Determine the (X, Y) coordinate at the center of the cell enclosing the given text.  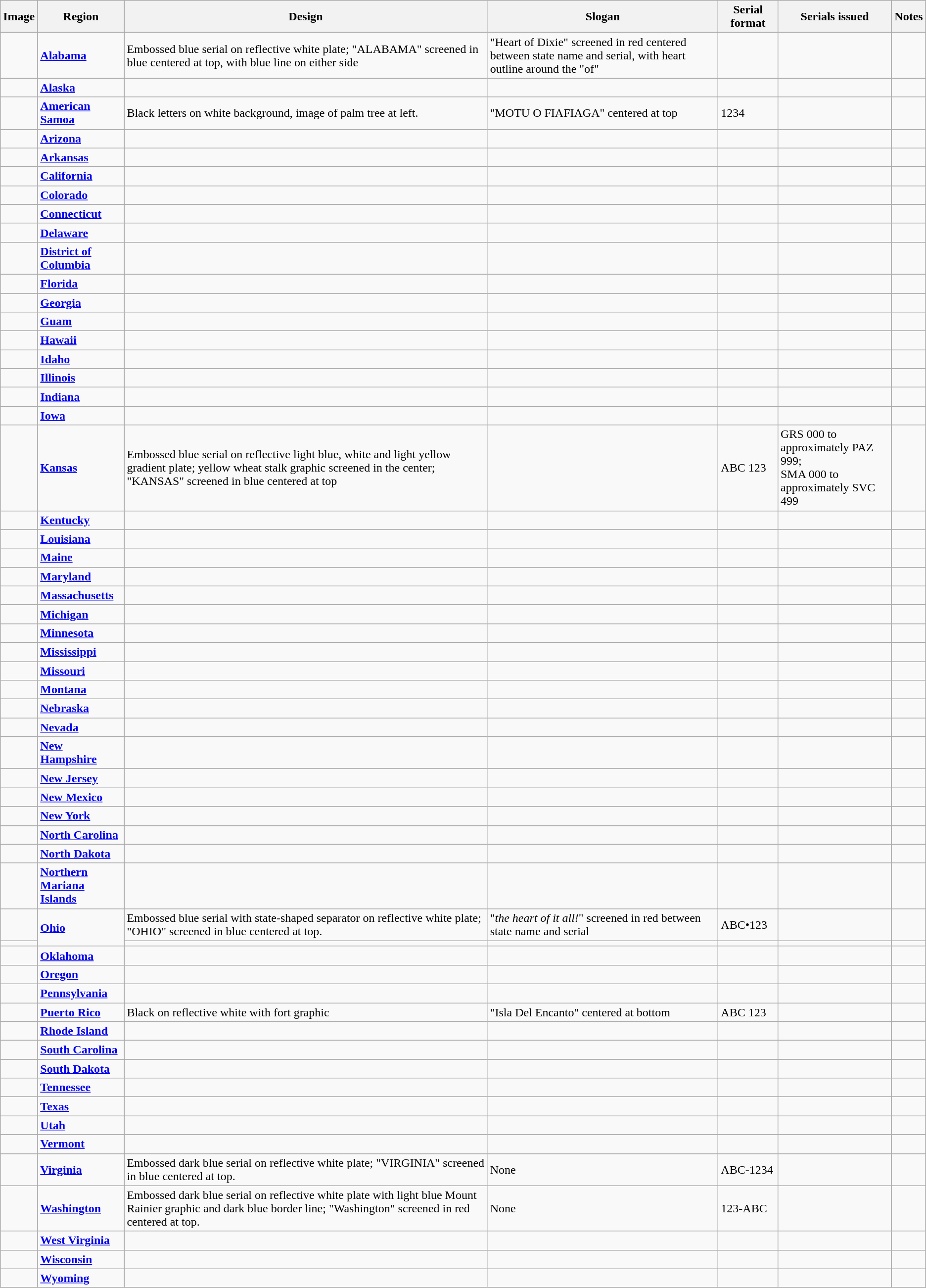
Virginia (81, 1170)
Georgia (81, 302)
District ofColumbia (81, 258)
Indiana (81, 397)
Pennsylvania (81, 993)
Colorado (81, 195)
GRS 000 to approximately PAZ 999;SMA 000 to approximately SVC 499 (834, 468)
New Jersey (81, 778)
ABC•123 (748, 924)
"the heart of it all!" screened in red between state name and serial (602, 924)
1234 (748, 113)
Rhode Island (81, 1031)
Region (81, 17)
Texas (81, 1106)
Michigan (81, 614)
Serial format (748, 17)
Connecticut (81, 214)
Vermont (81, 1144)
West Virginia (81, 1240)
Northern Mariana Islands (81, 886)
Louisiana (81, 539)
Wyoming (81, 1278)
New York (81, 816)
Alaska (81, 88)
Montana (81, 690)
123-ABC (748, 1208)
Nevada (81, 727)
Image (19, 17)
Kentucky (81, 520)
Tennessee (81, 1088)
American Samoa (81, 113)
Oregon (81, 974)
Ohio (81, 927)
Embossed blue serial with state-shaped separator on reflective white plate; "OHIO" screened in blue centered at top. (306, 924)
Missouri (81, 670)
Guam (81, 322)
Illinois (81, 378)
New Hampshire (81, 753)
Arizona (81, 139)
Utah (81, 1125)
Embossed dark blue serial on reflective white plate; "VIRGINIA" screened in blue centered at top. (306, 1170)
ABC-1234 (748, 1170)
Maine (81, 558)
"Heart of Dixie" screened in red centered between state name and serial, with heart outline around the "of" (602, 55)
Alabama (81, 55)
Nebraska (81, 709)
Serials issued (834, 17)
South Carolina (81, 1050)
Iowa (81, 416)
Design (306, 17)
"Isla Del Encanto" centered at bottom (602, 1012)
New Mexico (81, 797)
North Dakota (81, 854)
California (81, 176)
Minnesota (81, 633)
North Carolina (81, 835)
Kansas (81, 468)
Oklahoma (81, 955)
Black letters on white background, image of palm tree at left. (306, 113)
Arkansas (81, 157)
Wisconsin (81, 1259)
Mississippi (81, 652)
Maryland (81, 576)
South Dakota (81, 1069)
Black on reflective white with fort graphic (306, 1012)
Idaho (81, 359)
Delaware (81, 233)
Florida (81, 284)
Puerto Rico (81, 1012)
Slogan (602, 17)
Notes (909, 17)
Massachusetts (81, 595)
"MOTU O FIAFIAGA" centered at top (602, 113)
Embossed blue serial on reflective white plate; "ALABAMA" screened in blue centered at top, with blue line on either side (306, 55)
Washington (81, 1208)
Hawaii (81, 340)
